Scan for the cell matching the given text and deliver its (X, Y) coordinate at center. 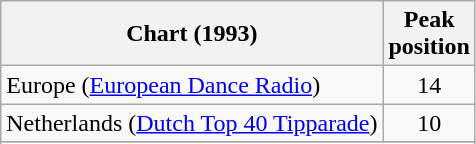
Europe (European Dance Radio) (192, 85)
14 (429, 85)
Chart (1993) (192, 34)
10 (429, 123)
Peakposition (429, 34)
Netherlands (Dutch Top 40 Tipparade) (192, 123)
